Extract the [x, y] coordinate from the center of the cell holding the provided text.  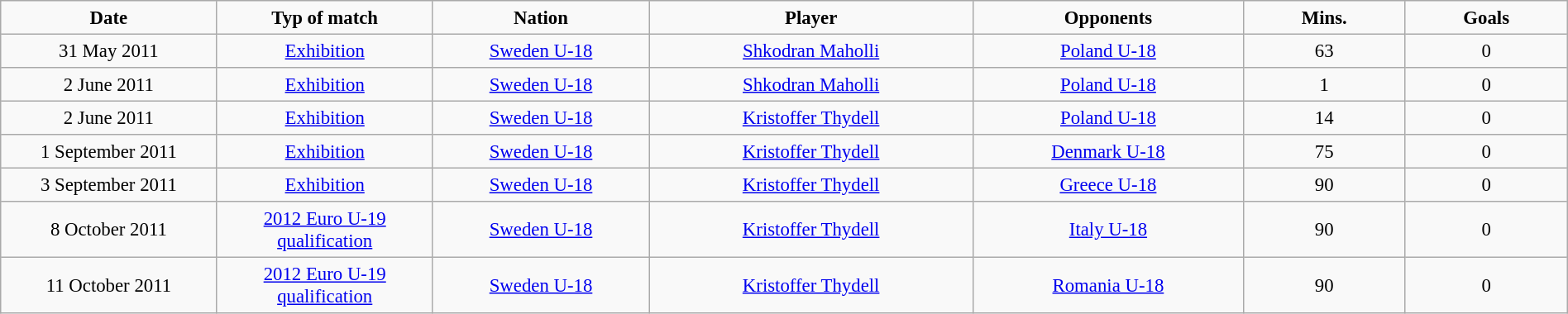
Player [811, 17]
Italy U-18 [1108, 230]
63 [1324, 50]
Date [109, 17]
Mins. [1324, 17]
14 [1324, 117]
11 October 2011 [109, 285]
Romania U-18 [1108, 285]
Typ of match [324, 17]
1 September 2011 [109, 151]
75 [1324, 151]
Greece U-18 [1108, 184]
Nation [541, 17]
3 September 2011 [109, 184]
Denmark U-18 [1108, 151]
31 May 2011 [109, 50]
1 [1324, 84]
8 October 2011 [109, 230]
Opponents [1108, 17]
Goals [1486, 17]
